From the cell containing the given text, extract its center point as (x, y) coordinate. 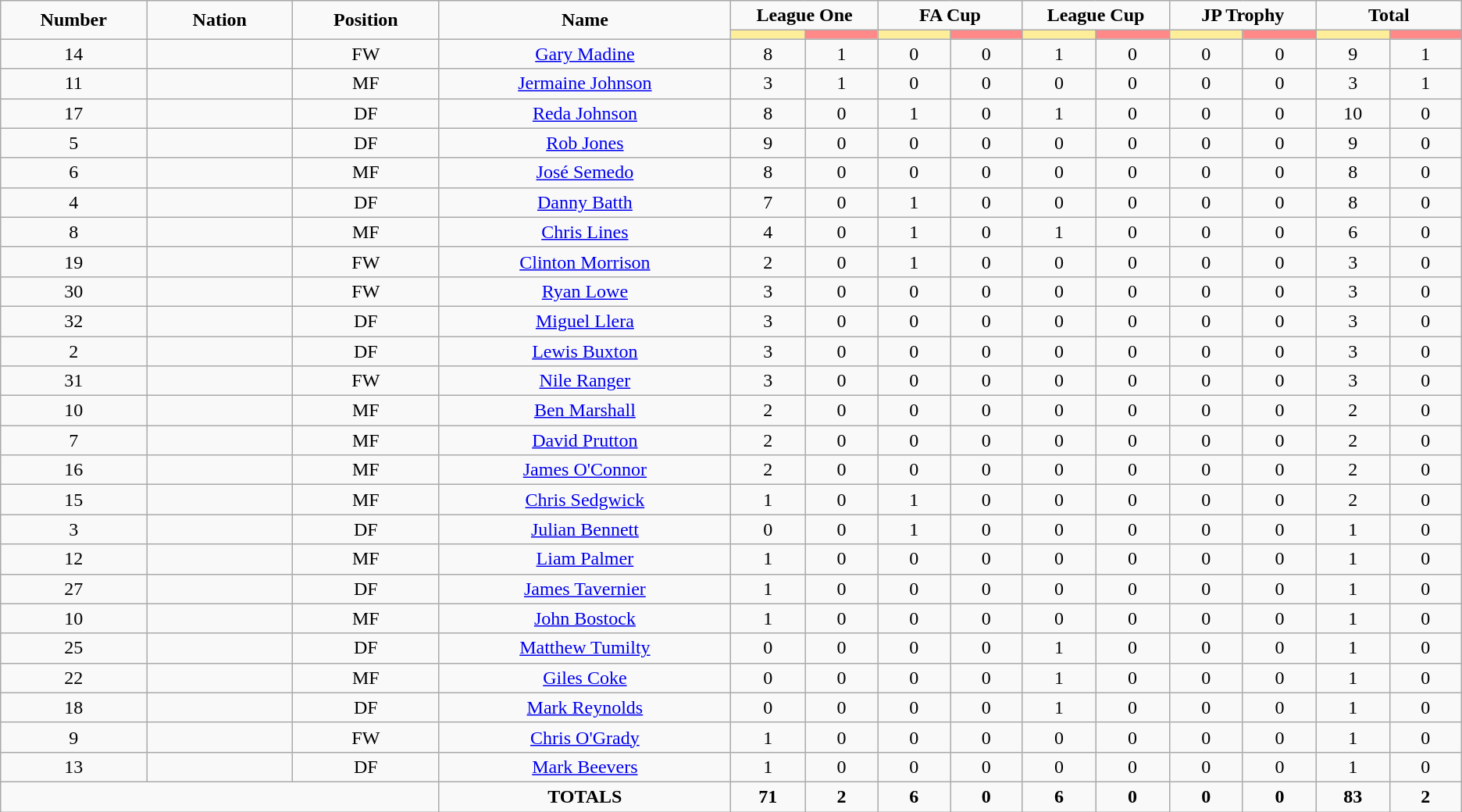
32 (73, 321)
Name (585, 20)
5 (73, 143)
Ben Marshall (585, 411)
Total (1389, 16)
League Cup (1096, 16)
Position (365, 20)
James O'Connor (585, 470)
12 (73, 559)
Gary Madine (585, 54)
15 (73, 500)
Chris Lines (585, 232)
Clinton Morrison (585, 262)
14 (73, 54)
Mark Beevers (585, 767)
Nile Ranger (585, 381)
13 (73, 767)
18 (73, 707)
30 (73, 291)
22 (73, 678)
Mark Reynolds (585, 707)
TOTALS (585, 796)
31 (73, 381)
Miguel Llera (585, 321)
27 (73, 589)
JP Trophy (1243, 16)
Jermaine Johnson (585, 84)
11 (73, 84)
19 (73, 262)
Rob Jones (585, 143)
83 (1353, 796)
Lewis Buxton (585, 351)
Chris O'Grady (585, 737)
Matthew Tumilty (585, 648)
League One (804, 16)
FA Cup (950, 16)
Reda Johnson (585, 113)
José Semedo (585, 173)
16 (73, 470)
Ryan Lowe (585, 291)
17 (73, 113)
Danny Batth (585, 202)
25 (73, 648)
Liam Palmer (585, 559)
Julian Bennett (585, 529)
Number (73, 20)
John Bostock (585, 618)
James Tavernier (585, 589)
Giles Coke (585, 678)
Nation (220, 20)
Chris Sedgwick (585, 500)
David Prutton (585, 440)
71 (768, 796)
